Return [X, Y] of the center of cell containing provided text 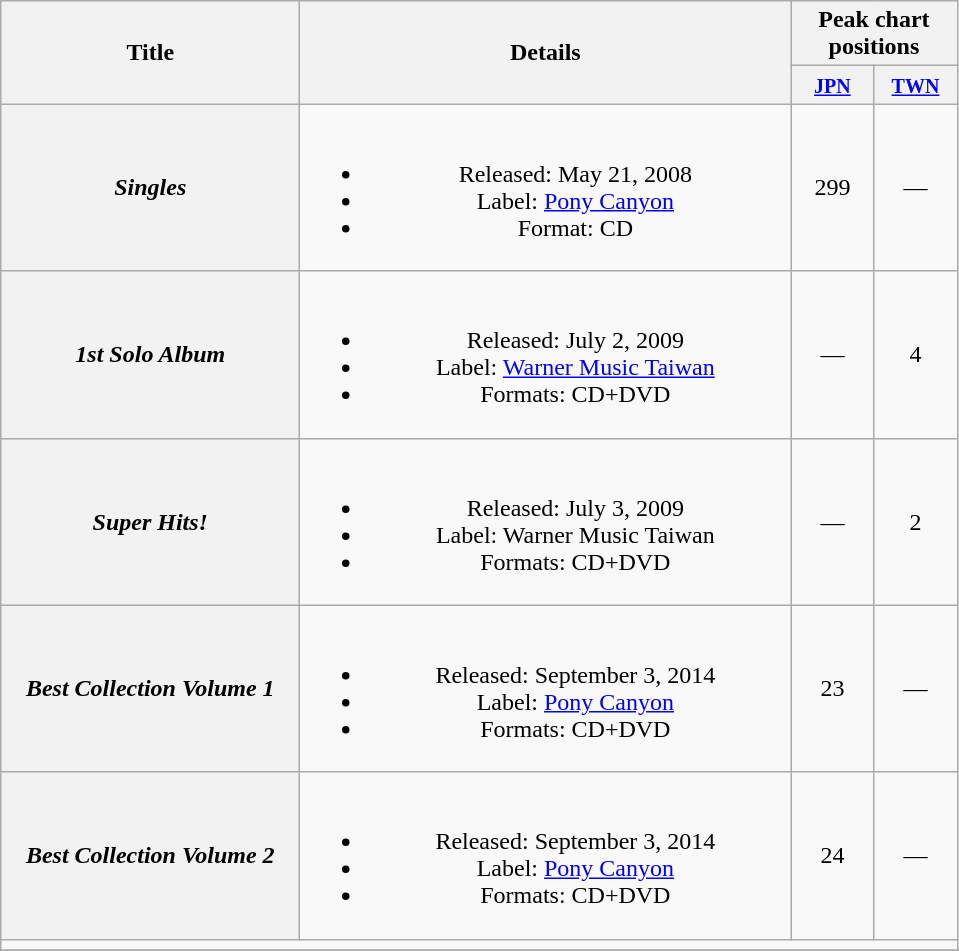
Peak chart positions [874, 34]
Best Collection Volume 1 [150, 688]
23 [832, 688]
Best Collection Volume 2 [150, 856]
Singles [150, 188]
2 [916, 522]
Released: July 3, 2009 Label: Warner Music TaiwanFormats: CD+DVD [546, 522]
Title [150, 52]
4 [916, 354]
Released: May 21, 2008 Label: Pony CanyonFormat: CD [546, 188]
JPN [832, 85]
24 [832, 856]
299 [832, 188]
TWN [916, 85]
1st Solo Album [150, 354]
Super Hits! [150, 522]
Details [546, 52]
Released: July 2, 2009 Label: Warner Music TaiwanFormats: CD+DVD [546, 354]
